Extract the (X, Y) coordinate from the center of the cell holding the provided text.  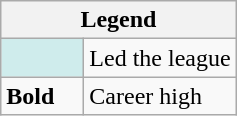
Led the league (160, 58)
Legend (118, 20)
Career high (160, 96)
Bold (42, 96)
